From the cell containing the given text, extract its center point as [x, y] coordinate. 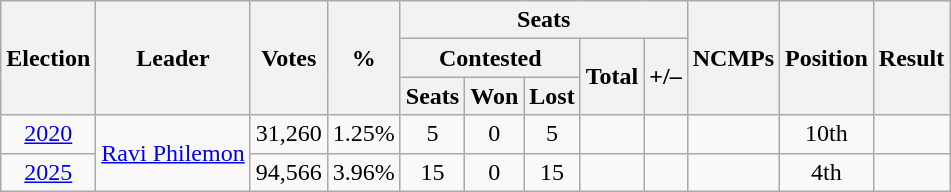
3.96% [364, 172]
Ravi Philemon [173, 153]
4th [827, 172]
Votes [288, 58]
Result [911, 58]
31,260 [288, 134]
Lost [552, 96]
1.25% [364, 134]
Leader [173, 58]
NCMPs [733, 58]
+/– [666, 77]
Won [494, 96]
2020 [48, 134]
Position [827, 58]
Election [48, 58]
Total [612, 77]
2025 [48, 172]
94,566 [288, 172]
Contested [490, 58]
10th [827, 134]
% [364, 58]
